Provide the [X, Y] coordinate of the cell's center where the given text is located.  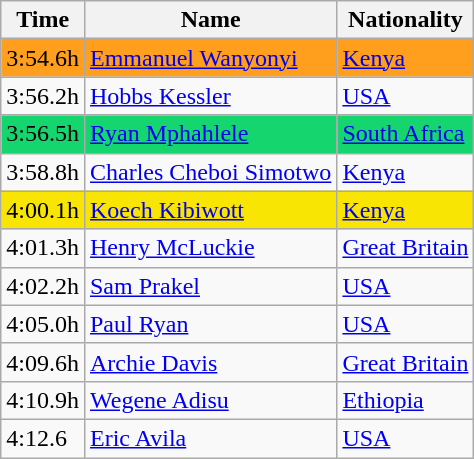
4:10.9h [43, 400]
3:56.5h [43, 134]
Name [210, 20]
Ethiopia [406, 400]
4:02.2h [43, 286]
Koech Kibiwott [210, 210]
Archie Davis [210, 362]
Paul Ryan [210, 324]
Time [43, 20]
4:00.1h [43, 210]
3:58.8h [43, 172]
3:56.2h [43, 96]
3:54.6h [43, 58]
Henry McLuckie [210, 248]
4:05.0h [43, 324]
Nationality [406, 20]
Emmanuel Wanyonyi [210, 58]
Eric Avila [210, 438]
South Africa [406, 134]
Ryan Mphahlele [210, 134]
Sam Prakel [210, 286]
4:09.6h [43, 362]
Hobbs Kessler [210, 96]
Charles Cheboi Simotwo [210, 172]
4:12.6 [43, 438]
4:01.3h [43, 248]
Wegene Adisu [210, 400]
